Return the [X, Y] coordinate for the center point of the cell that contains the specified text.  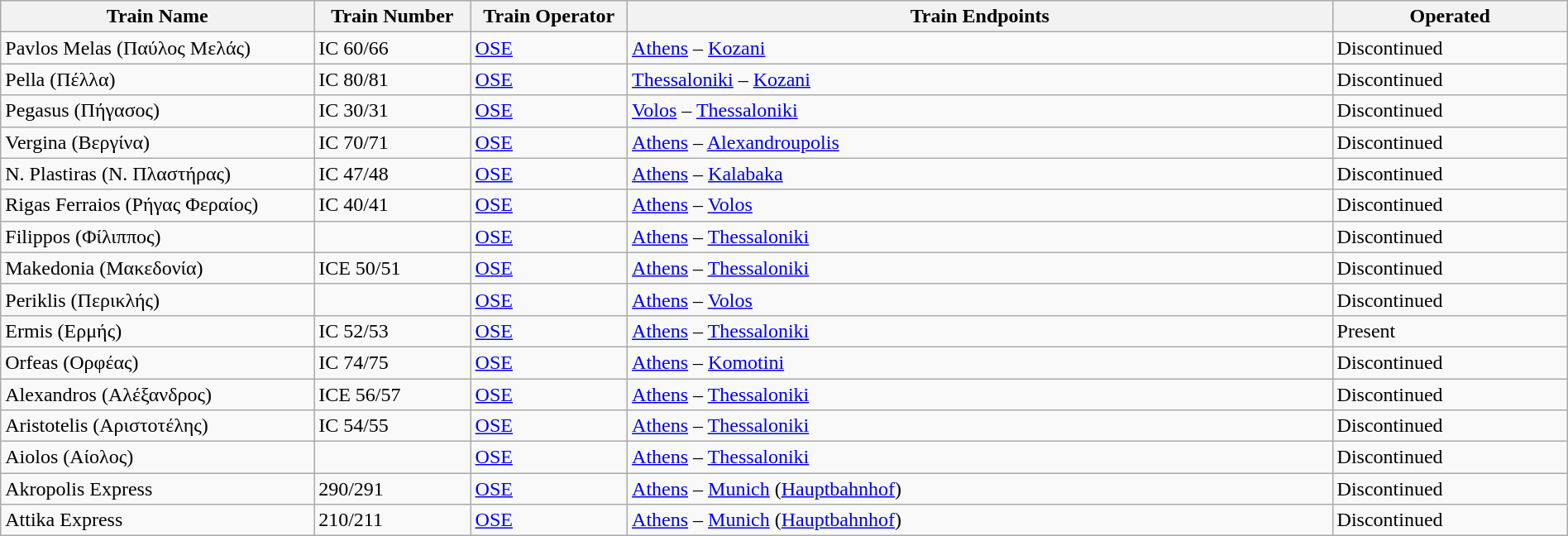
IC 60/66 [392, 48]
Athens – Kozani [981, 48]
Orfeas (Ορφέας) [157, 362]
Operated [1450, 17]
IC 74/75 [392, 362]
Vergina (Βεργίνα) [157, 142]
Makedonia (Μακεδονία) [157, 268]
Present [1450, 331]
Train Operator [549, 17]
Rigas Ferraios (Ρήγας Φεραίος) [157, 205]
Pella (Πέλλα) [157, 79]
210/211 [392, 520]
Train Number [392, 17]
IC 80/81 [392, 79]
Train Name [157, 17]
290/291 [392, 489]
Akropolis Express [157, 489]
Train Endpoints [981, 17]
IC 40/41 [392, 205]
ICE 50/51 [392, 268]
Ermis (Ερμής) [157, 331]
Athens – Komotini [981, 362]
Volos – Thessaloniki [981, 111]
Periklis (Περικλής) [157, 299]
N. Plastiras (Ν. Πλαστήρας) [157, 174]
Filippos (Φίλιππος) [157, 237]
Aristotelis (Αριστοτέλης) [157, 426]
IC 54/55 [392, 426]
Αttika Express [157, 520]
Aiolos (Αίολος) [157, 457]
ICE 56/57 [392, 395]
Thessaloniki – Kozani [981, 79]
Athens – Alexandroupolis [981, 142]
IC 52/53 [392, 331]
IC 47/48 [392, 174]
IC 70/71 [392, 142]
IC 30/31 [392, 111]
Pegasus (Πήγασος) [157, 111]
Pavlos Melas (Παύλος Μελάς) [157, 48]
Athens – Kalabaka [981, 174]
Alexandros (Αλέξανδρος) [157, 395]
